Search for the cell housing the specified text and yield its (x, y) center coordinate. 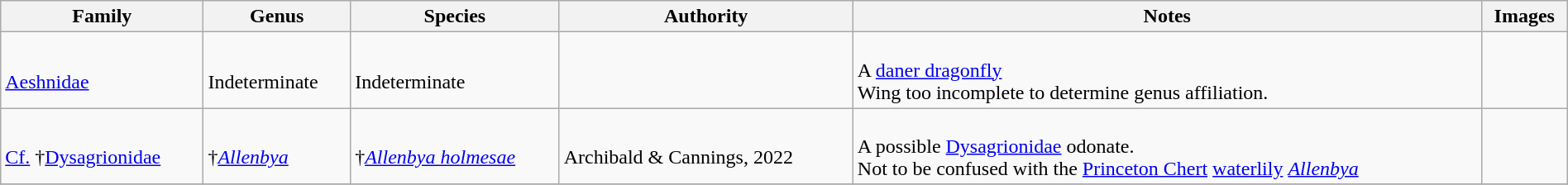
A possible Dysagrionidae odonate. Not to be confused with the Princeton Chert waterlily Allenbya (1167, 146)
Cf. †Dysagrionidae (103, 146)
Aeshnidae (103, 70)
Family (103, 17)
Authority (706, 17)
A daner dragonflyWing too incomplete to determine genus affiliation. (1167, 70)
Images (1524, 17)
Species (455, 17)
Notes (1167, 17)
Genus (277, 17)
†Allenbya (277, 146)
Archibald & Cannings, 2022 (706, 146)
†Allenbya holmesae (455, 146)
